From the cell containing the given text, extract its center point as [x, y] coordinate. 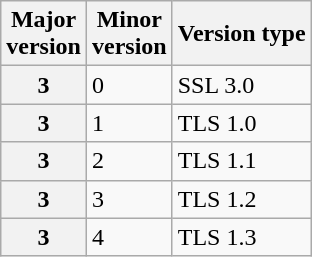
4 [129, 237]
0 [129, 85]
Majorversion [44, 34]
Version type [242, 34]
2 [129, 161]
1 [129, 123]
TLS 1.2 [242, 199]
TLS 1.1 [242, 161]
SSL 3.0 [242, 85]
TLS 1.3 [242, 237]
TLS 1.0 [242, 123]
Minorversion [129, 34]
